Extract the [X, Y] coordinate from the center of the cell holding the provided text.  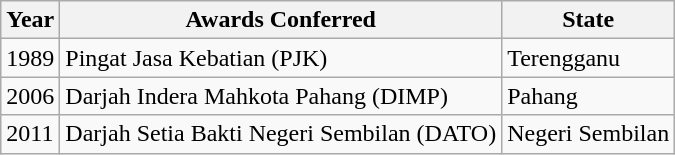
Pingat Jasa Kebatian (PJK) [281, 58]
1989 [30, 58]
Darjah Setia Bakti Negeri Sembilan (DATO) [281, 134]
Terengganu [588, 58]
Darjah Indera Mahkota Pahang (DIMP) [281, 96]
State [588, 20]
Year [30, 20]
Negeri Sembilan [588, 134]
Pahang [588, 96]
2011 [30, 134]
2006 [30, 96]
Awards Conferred [281, 20]
